Pinpoint the cell where the given text exists, returning its [x, y] midpoint coordinate. 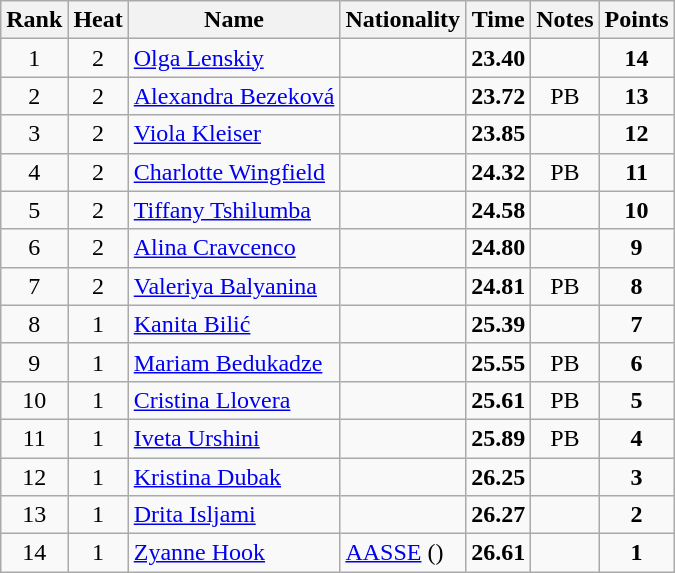
25.61 [498, 400]
24.81 [498, 286]
26.25 [498, 477]
Alexandra Bezeková [234, 96]
Time [498, 20]
Iveta Urshini [234, 438]
Mariam Bedukadze [234, 362]
23.40 [498, 58]
Points [636, 20]
Rank [34, 20]
24.58 [498, 210]
Tiffany Tshilumba [234, 210]
26.27 [498, 515]
Alina Cravcenco [234, 248]
Kanita Bilić [234, 324]
24.32 [498, 172]
Kristina Dubak [234, 477]
Name [234, 20]
Viola Kleiser [234, 134]
Nationality [403, 20]
Valeriya Balyanina [234, 286]
25.39 [498, 324]
Zyanne Hook [234, 553]
Charlotte Wingfield [234, 172]
25.89 [498, 438]
Heat [98, 20]
AASSE () [403, 553]
23.85 [498, 134]
Olga Lenskiy [234, 58]
Drita Isljami [234, 515]
26.61 [498, 553]
Cristina Llovera [234, 400]
25.55 [498, 362]
Notes [565, 20]
24.80 [498, 248]
23.72 [498, 96]
